For the text-containing cell, return its midpoint in (X, Y) coordinate format. 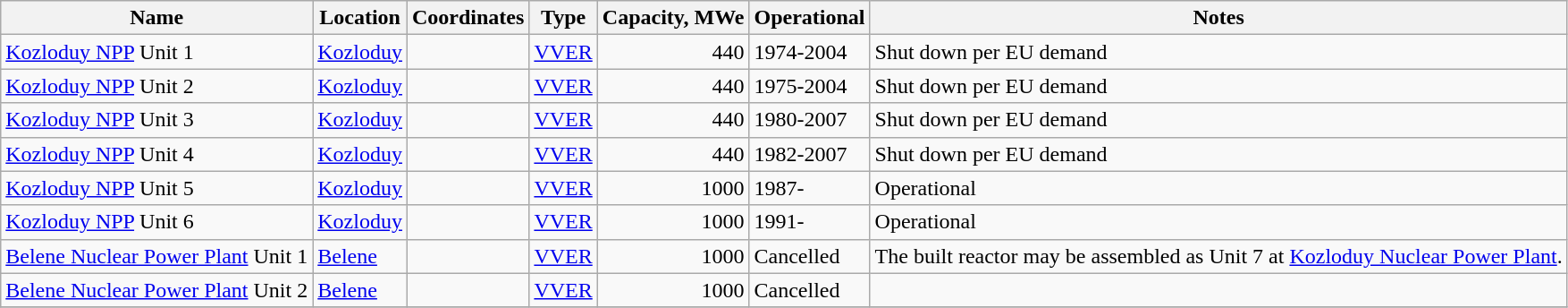
Capacity, MWe (673, 18)
Location (360, 18)
Kozloduy NPP Unit 2 (157, 86)
The built reactor may be assembled as Unit 7 at Kozloduy Nuclear Power Plant. (1218, 256)
1974-2004 (810, 52)
Belene Nuclear Power Plant Unit 1 (157, 256)
1975-2004 (810, 86)
1991- (810, 222)
Belene Nuclear Power Plant Unit 2 (157, 290)
1982-2007 (810, 154)
Type (563, 18)
Coordinates (468, 18)
Kozloduy NPP Unit 5 (157, 188)
Kozloduy NPP Unit 6 (157, 222)
Kozloduy NPP Unit 1 (157, 52)
Kozloduy NPP Unit 3 (157, 120)
1980-2007 (810, 120)
Kozloduy NPP Unit 4 (157, 154)
Notes (1218, 18)
1987- (810, 188)
Name (157, 18)
